Capture the cell that displays the provided text and extract its [x, y] central coordinate. 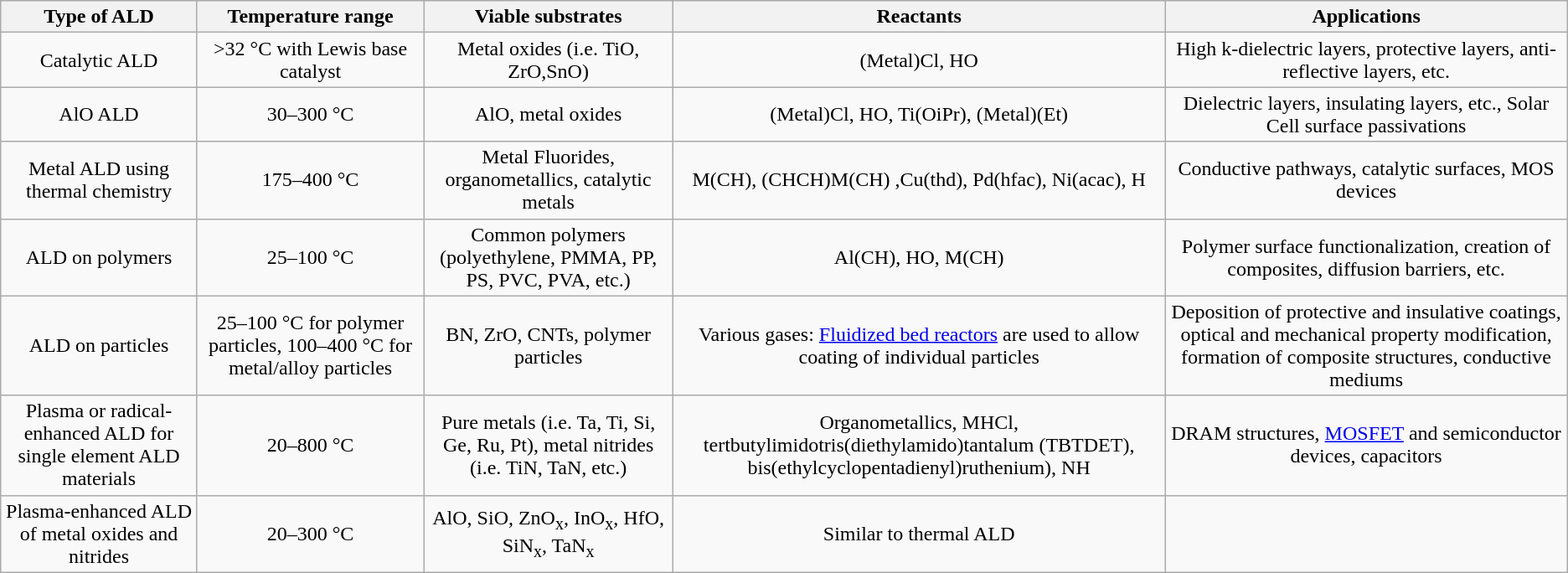
M(CH), (CHCH)M(CH) ,Cu(thd), Pd(hfac), Ni(acac), H [918, 180]
Dielectric layers, insulating layers, etc., Solar Cell surface passivations [1366, 114]
Metal Fluorides, organometallics, catalytic metals [549, 180]
Type of ALD [99, 17]
Pure metals (i.e. Ta, Ti, Si, Ge, Ru, Pt), metal nitrides (i.e. TiN, TaN, etc.) [549, 446]
(Metal)Cl, HO, Ti(OiPr), (Metal)(Et) [918, 114]
BN, ZrO, CNTs, polymer particles [549, 345]
DRAM structures, MOSFET and semiconductor devices, capacitors [1366, 446]
Catalytic ALD [99, 60]
Reactants [918, 17]
Conductive pathways, catalytic surfaces, MOS devices [1366, 180]
AlO ALD [99, 114]
Similar to thermal ALD [918, 534]
Al(CH), HO, M(CH) [918, 257]
High k-dielectric layers, protective layers, anti-reflective layers, etc. [1366, 60]
30–300 °C [310, 114]
Plasma-enhanced ALD of metal oxides and nitrides [99, 534]
20–300 °C [310, 534]
Common polymers (polyethylene, PMMA, PP, PS, PVC, PVA, etc.) [549, 257]
>32 °C with Lewis base catalyst [310, 60]
Metal oxides (i.e. TiO, ZrO,SnO) [549, 60]
Polymer surface functionalization, creation of composites, diffusion barriers, etc. [1366, 257]
Plasma or radical-enhanced ALD for single element ALD materials [99, 446]
Temperature range [310, 17]
ALD on particles [99, 345]
AlO, SiO, ZnOx, InOx, HfO, SiNx, TaNx [549, 534]
Metal ALD using thermal chemistry [99, 180]
25–100 °C for polymer particles, 100–400 °C for metal/alloy particles [310, 345]
Applications [1366, 17]
ALD on polymers [99, 257]
20–800 °C [310, 446]
(Metal)Cl, HO [918, 60]
Deposition of protective and insulative coatings, optical and mechanical property modification, formation of composite structures, conductive mediums [1366, 345]
175–400 °C [310, 180]
Various gases: Fluidized bed reactors are used to allow coating of individual particles [918, 345]
Organometallics, MHCl, tertbutylimidotris(diethylamido)tantalum (TBTDET), bis(ethylcyclopentadienyl)ruthenium), NH [918, 446]
AlO, metal oxides [549, 114]
25–100 °C [310, 257]
Viable substrates [549, 17]
